Detect which cell encompasses the target text, then output its [x, y] center coordinate. 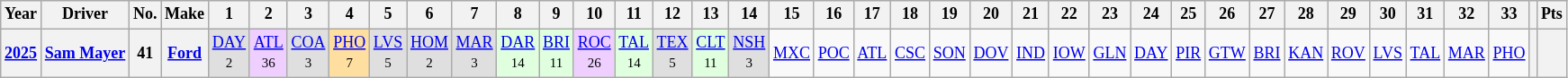
10 [594, 14]
LVS5 [389, 53]
3 [308, 14]
17 [872, 14]
BRI [1267, 53]
30 [1388, 14]
COA3 [308, 53]
2 [268, 14]
6 [430, 14]
32 [1466, 14]
DOV [991, 53]
DAY [1151, 53]
Year [22, 14]
HOM2 [430, 53]
18 [911, 14]
ROC26 [594, 53]
PHO7 [349, 53]
TEX5 [672, 53]
Sam Mayer [85, 53]
5 [389, 14]
ATL36 [268, 53]
22 [1069, 14]
29 [1348, 14]
NSH3 [749, 53]
DAR14 [518, 53]
4 [349, 14]
GLN [1110, 53]
Pts [1552, 14]
No. [146, 14]
19 [949, 14]
14 [749, 14]
33 [1509, 14]
25 [1188, 14]
9 [556, 14]
21 [1032, 14]
27 [1267, 14]
Make [185, 14]
LVS [1388, 53]
MXC [792, 53]
20 [991, 14]
7 [474, 14]
DAY2 [229, 53]
IND [1032, 53]
41 [146, 53]
KAN [1306, 53]
PHO [1509, 53]
ROV [1348, 53]
8 [518, 14]
CLT11 [711, 53]
MAR [1466, 53]
26 [1227, 14]
23 [1110, 14]
BRI11 [556, 53]
11 [634, 14]
1 [229, 14]
28 [1306, 14]
CSC [911, 53]
SON [949, 53]
Ford [185, 53]
TAL [1425, 53]
16 [834, 14]
GTW [1227, 53]
Driver [85, 14]
31 [1425, 14]
PIR [1188, 53]
IOW [1069, 53]
15 [792, 14]
24 [1151, 14]
12 [672, 14]
ATL [872, 53]
13 [711, 14]
MAR3 [474, 53]
TAL14 [634, 53]
POC [834, 53]
2025 [22, 53]
